Return the (x, y) coordinate for the center point of the cell that contains the specified text.  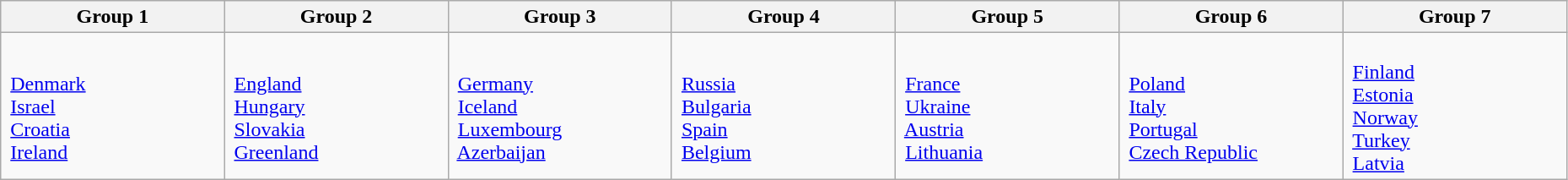
Poland Italy Portugal Czech Republic (1231, 106)
Group 4 (783, 17)
Group 5 (1007, 17)
England Hungary Slovakia Greenland (336, 106)
Russia Bulgaria Spain Belgium (783, 106)
Finland Estonia Norway Turkey Latvia (1454, 106)
Group 2 (336, 17)
France Ukraine Austria Lithuania (1007, 106)
Group 1 (113, 17)
Denmark Israel Croatia Ireland (113, 106)
Group 3 (560, 17)
Group 7 (1454, 17)
Group 6 (1231, 17)
Germany Iceland Luxembourg Azerbaijan (560, 106)
